Locate the cell with the specified text and output its [x, y] center coordinate. 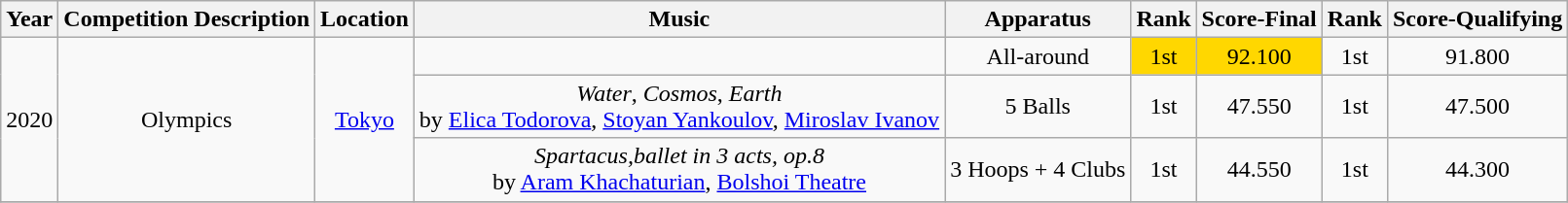
Tokyo [365, 119]
5 Balls [1038, 107]
Olympics [187, 119]
Score-Final [1259, 19]
92.100 [1259, 56]
Location [365, 19]
All-around [1038, 56]
Spartacus,ballet in 3 acts, op.8 by Aram Khachaturian, Bolshoi Theatre [679, 169]
Apparatus [1038, 19]
Year [29, 19]
47.500 [1477, 107]
Music [679, 19]
Competition Description [187, 19]
3 Hoops + 4 Clubs [1038, 169]
Water, Cosmos, Earth by Elica Todorova, Stoyan Yankoulov, Miroslav Ivanov [679, 107]
Score-Qualifying [1477, 19]
44.300 [1477, 169]
91.800 [1477, 56]
44.550 [1259, 169]
47.550 [1259, 107]
2020 [29, 119]
